Find where the given text appears and provide that cell's center as [X, Y] coordinate. 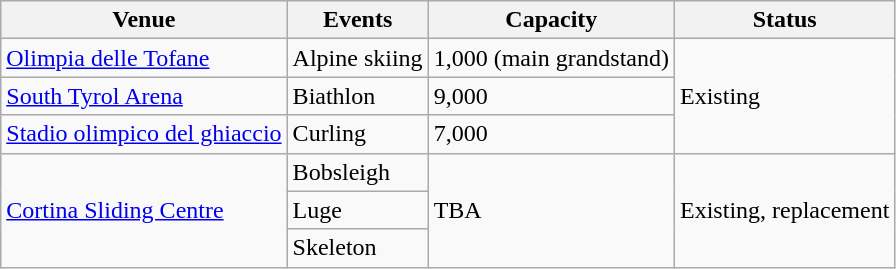
Alpine skiing [358, 58]
Olimpia delle Tofane [144, 58]
Curling [358, 134]
Biathlon [358, 96]
TBA [551, 210]
9,000 [551, 96]
7,000 [551, 134]
Venue [144, 20]
Existing, replacement [785, 210]
Bobsleigh [358, 172]
Stadio olimpico del ghiaccio [144, 134]
Existing [785, 96]
Luge [358, 210]
Events [358, 20]
Capacity [551, 20]
1,000 (main grandstand) [551, 58]
Cortina Sliding Centre [144, 210]
Status [785, 20]
Skeleton [358, 248]
South Tyrol Arena [144, 96]
